Locate the cell with the specified text and output its (X, Y) center coordinate. 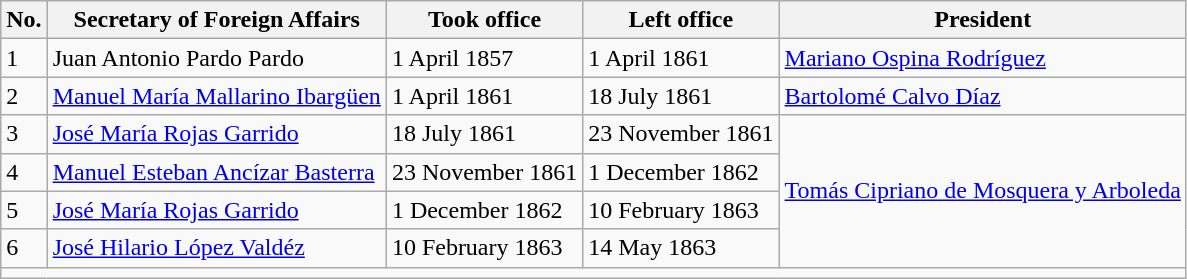
President (982, 20)
1 April 1857 (484, 58)
6 (24, 248)
2 (24, 96)
Tomás Cipriano de Mosquera y Arboleda (982, 191)
Left office (681, 20)
Secretary of Foreign Affairs (216, 20)
Manuel Esteban Ancízar Basterra (216, 172)
Bartolomé Calvo Díaz (982, 96)
Mariano Ospina Rodríguez (982, 58)
Took office (484, 20)
14 May 1863 (681, 248)
4 (24, 172)
5 (24, 210)
Juan Antonio Pardo Pardo (216, 58)
1 (24, 58)
3 (24, 134)
No. (24, 20)
Manuel María Mallarino Ibargüen (216, 96)
José Hilario López Valdéz (216, 248)
